Search for the cell housing the specified text and yield its (X, Y) center coordinate. 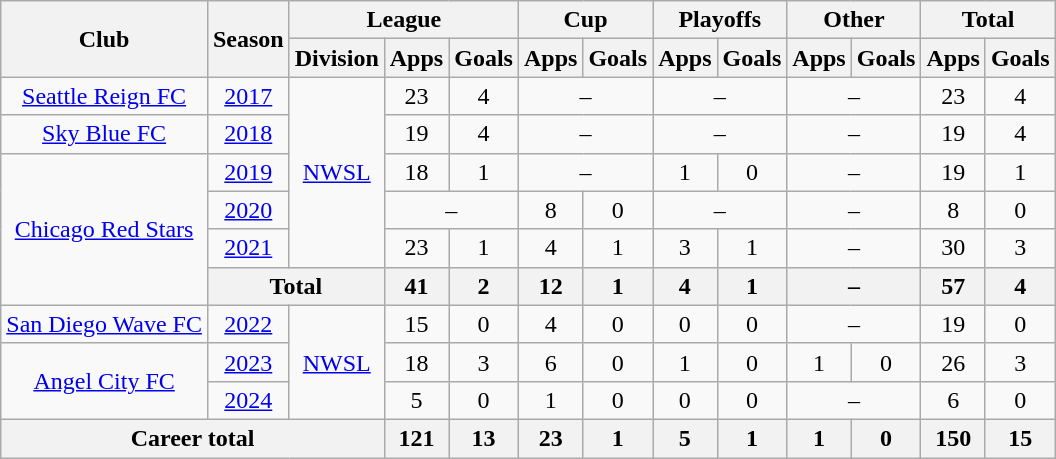
Club (104, 39)
Division (336, 58)
12 (550, 286)
Playoffs (720, 20)
2 (484, 286)
2019 (248, 172)
League (404, 20)
Seattle Reign FC (104, 96)
2021 (248, 248)
41 (416, 286)
121 (416, 438)
57 (953, 286)
30 (953, 248)
Chicago Red Stars (104, 229)
26 (953, 362)
13 (484, 438)
San Diego Wave FC (104, 324)
Angel City FC (104, 381)
Sky Blue FC (104, 134)
2018 (248, 134)
2023 (248, 362)
150 (953, 438)
2022 (248, 324)
Season (248, 39)
2024 (248, 400)
Cup (585, 20)
2020 (248, 210)
2017 (248, 96)
Career total (193, 438)
Other (854, 20)
